Return (X, Y) of the center of cell containing provided text 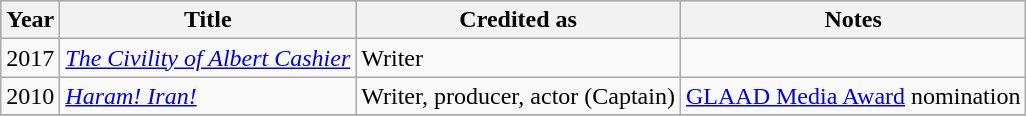
Haram! Iran! (208, 96)
Title (208, 20)
2017 (30, 58)
GLAAD Media Award nomination (852, 96)
Year (30, 20)
The Civility of Albert Cashier (208, 58)
Writer, producer, actor (Captain) (518, 96)
2010 (30, 96)
Writer (518, 58)
Credited as (518, 20)
Notes (852, 20)
